For the text-containing cell, return its midpoint in (X, Y) coordinate format. 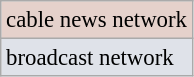
broadcast network (97, 58)
cable news network (97, 20)
